Output the (x, y) coordinate of the center of the cell containing the given text.  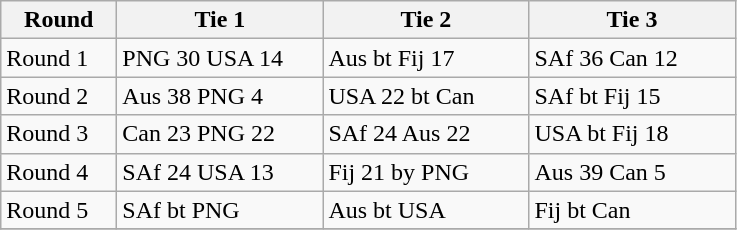
SAf bt PNG (220, 210)
Round (59, 20)
Round 5 (59, 210)
Tie 1 (220, 20)
USA 22 bt Can (426, 96)
Round 3 (59, 134)
Fij 21 by PNG (426, 172)
SAf 24 Aus 22 (426, 134)
Aus bt USA (426, 210)
Tie 2 (426, 20)
SAf 36 Can 12 (632, 58)
Aus 39 Can 5 (632, 172)
Round 1 (59, 58)
Aus bt Fij 17 (426, 58)
Can 23 PNG 22 (220, 134)
USA bt Fij 18 (632, 134)
SAf bt Fij 15 (632, 96)
Round 4 (59, 172)
Aus 38 PNG 4 (220, 96)
SAf 24 USA 13 (220, 172)
Round 2 (59, 96)
PNG 30 USA 14 (220, 58)
Tie 3 (632, 20)
Fij bt Can (632, 210)
